Find where the given text appears and provide that cell's center as [x, y] coordinate. 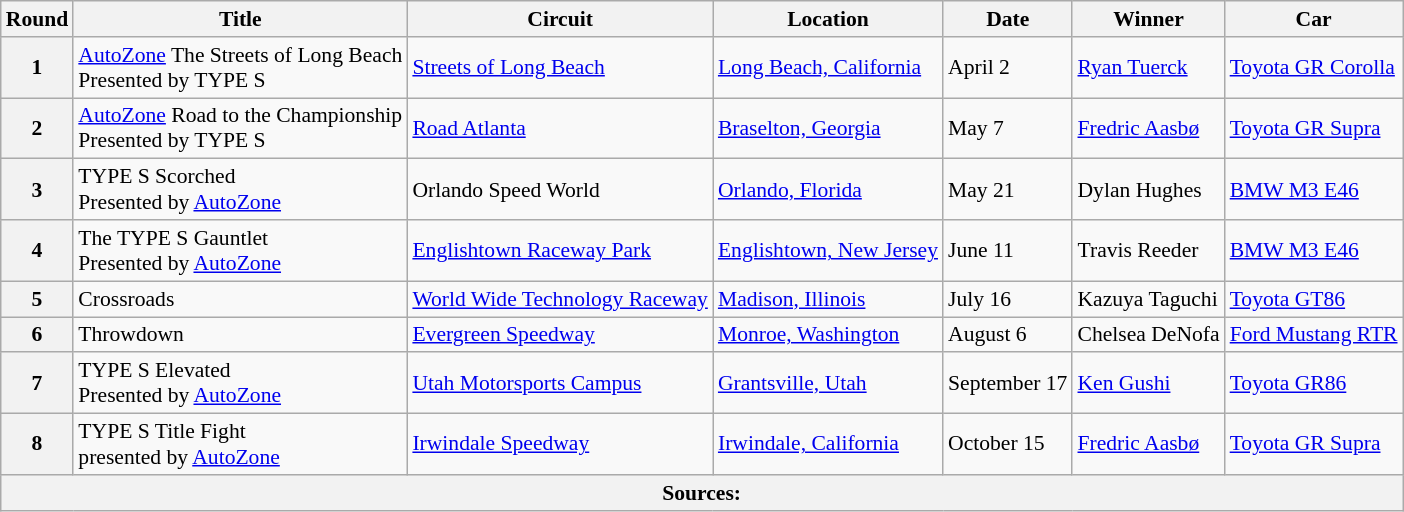
TYPE S ScorchedPresented by AutoZone [240, 190]
Throwdown [240, 335]
Irwindale, California [828, 444]
Long Beach, California [828, 68]
Orlando Speed World [560, 190]
September 17 [1008, 384]
The TYPE S GauntletPresented by AutoZone [240, 250]
Evergreen Speedway [560, 335]
Date [1008, 19]
7 [38, 384]
Toyota GR Corolla [1314, 68]
August 6 [1008, 335]
Round [38, 19]
4 [38, 250]
Irwindale Speedway [560, 444]
Car [1314, 19]
May 7 [1008, 128]
July 16 [1008, 299]
Road Atlanta [560, 128]
TYPE S ElevatedPresented by AutoZone [240, 384]
Englishtown Raceway Park [560, 250]
May 21 [1008, 190]
Chelsea DeNofa [1148, 335]
October 15 [1008, 444]
3 [38, 190]
Orlando, Florida [828, 190]
Circuit [560, 19]
April 2 [1008, 68]
Sources: [702, 493]
1 [38, 68]
Utah Motorsports Campus [560, 384]
2 [38, 128]
Englishtown, New Jersey [828, 250]
6 [38, 335]
Travis Reeder [1148, 250]
Location [828, 19]
World Wide Technology Raceway [560, 299]
Monroe, Washington [828, 335]
Streets of Long Beach [560, 68]
Kazuya Taguchi [1148, 299]
Madison, Illinois [828, 299]
Ford Mustang RTR [1314, 335]
5 [38, 299]
Ryan Tuerck [1148, 68]
June 11 [1008, 250]
AutoZone The Streets of Long BeachPresented by TYPE S [240, 68]
AutoZone Road to the ChampionshipPresented by TYPE S [240, 128]
Toyota GT86 [1314, 299]
Grantsville, Utah [828, 384]
Winner [1148, 19]
Title [240, 19]
Braselton, Georgia [828, 128]
Ken Gushi [1148, 384]
Dylan Hughes [1148, 190]
Crossroads [240, 299]
Toyota GR86 [1314, 384]
8 [38, 444]
TYPE S Title Fightpresented by AutoZone [240, 444]
